Pinpoint the cell where the given text exists, returning its (x, y) midpoint coordinate. 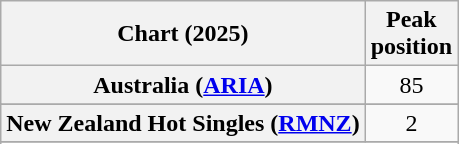
Australia (ARIA) (183, 85)
Peakposition (411, 34)
2 (411, 123)
Chart (2025) (183, 34)
New Zealand Hot Singles (RMNZ) (183, 123)
85 (411, 85)
